Provide the (x, y) coordinate of the cell's center where the given text is located.  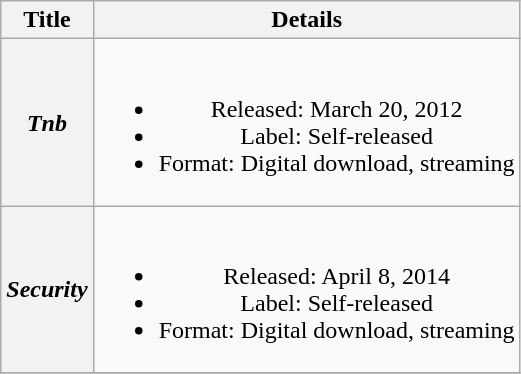
Tnb (47, 122)
Details (306, 20)
Title (47, 20)
Released: April 8, 2014Label: Self-releasedFormat: Digital download, streaming (306, 290)
Security (47, 290)
Released: March 20, 2012Label: Self-releasedFormat: Digital download, streaming (306, 122)
